Locate the cell with the specified text and output its [x, y] center coordinate. 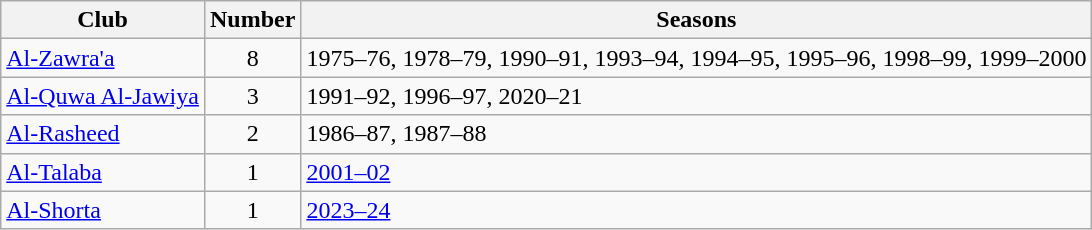
2 [252, 134]
Al-Rasheed [103, 134]
2023–24 [696, 210]
2001–02 [696, 172]
Club [103, 20]
Al-Quwa Al-Jawiya [103, 96]
8 [252, 58]
1986–87, 1987–88 [696, 134]
1975–76, 1978–79, 1990–91, 1993–94, 1994–95, 1995–96, 1998–99, 1999–2000 [696, 58]
1991–92, 1996–97, 2020–21 [696, 96]
3 [252, 96]
Al-Shorta [103, 210]
Seasons [696, 20]
Number [252, 20]
Al-Zawra'a [103, 58]
Al-Talaba [103, 172]
